Provide the [X, Y] coordinate of the cell's center where the given text is located.  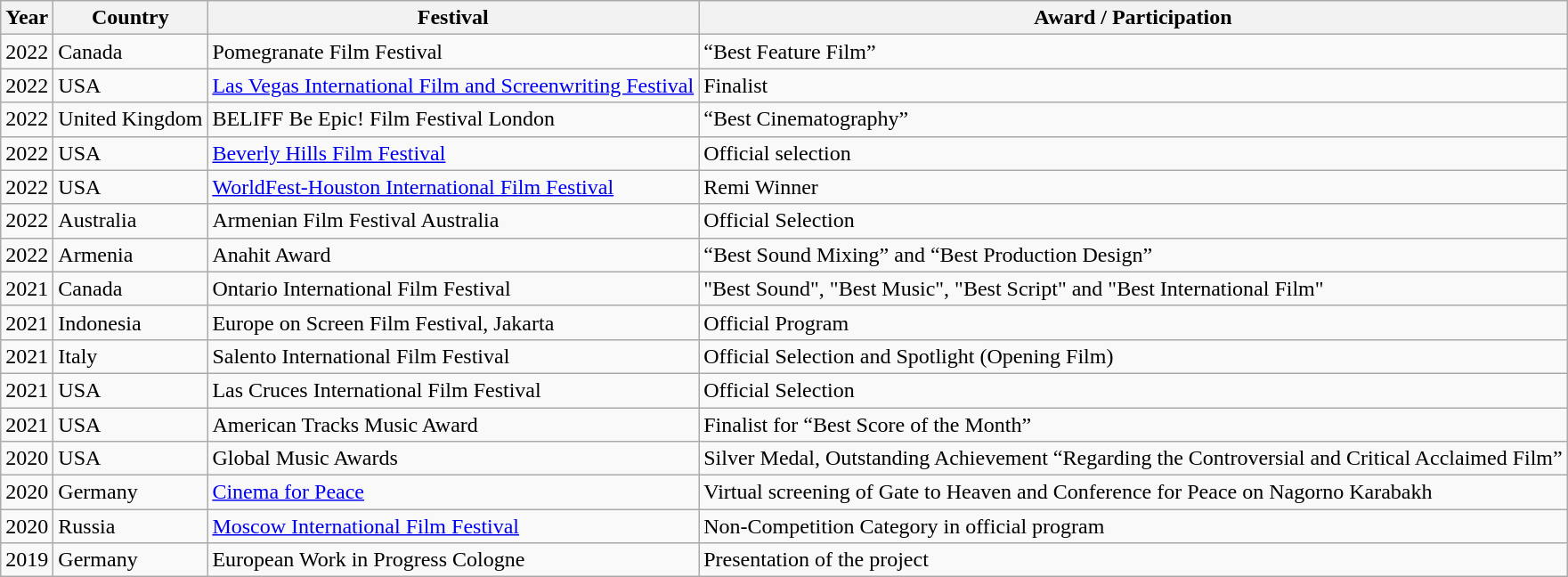
Festival [453, 18]
Russia [130, 526]
2019 [27, 560]
Country [130, 18]
“Best Cinematography” [1133, 119]
Non-Competition Category in official program [1133, 526]
Presentation of the project [1133, 560]
“Best Feature Film” [1133, 52]
United Kingdom [130, 119]
Anahit Award [453, 255]
Official selection [1133, 153]
“Best Sound Mixing” and “Best Production Design” [1133, 255]
Finalist [1133, 85]
Europe on Screen Film Festival, Jakarta [453, 322]
Year [27, 18]
BELIFF Be Epic! Film Festival London [453, 119]
Italy [130, 356]
European Work in Progress Cologne [453, 560]
Indonesia [130, 322]
Virtual screening of Gate to Heaven and Conference for Peace on Nagorno Karabakh [1133, 492]
Beverly Hills Film Festival [453, 153]
Remi Winner [1133, 187]
Official Program [1133, 322]
"Best Sound", "Best Music", "Best Script" and "Best International Film" [1133, 288]
WorldFest-Houston International Film Festival [453, 187]
Official Selection and Spotlight (Opening Film) [1133, 356]
Award / Participation [1133, 18]
Moscow International Film Festival [453, 526]
Finalist for “Best Score of the Month” [1133, 425]
Cinema for Peace [453, 492]
Las Cruces International Film Festival [453, 390]
Ontario International Film Festival [453, 288]
Global Music Awards [453, 459]
Salento International Film Festival [453, 356]
Pomegranate Film Festival [453, 52]
Armenian Film Festival Australia [453, 221]
Australia [130, 221]
Silver Medal, Outstanding Achievement “Regarding the Controversial and Critical Acclaimed Film” [1133, 459]
Las Vegas International Film and Screenwriting Festival [453, 85]
Armenia [130, 255]
American Tracks Music Award [453, 425]
